Locate the cell with the specified text and output its (X, Y) center coordinate. 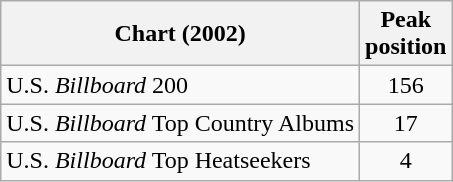
17 (406, 123)
U.S. Billboard Top Country Albums (180, 123)
U.S. Billboard Top Heatseekers (180, 161)
Peakposition (406, 34)
U.S. Billboard 200 (180, 85)
4 (406, 161)
Chart (2002) (180, 34)
156 (406, 85)
